Scan for the cell matching the given text and deliver its (x, y) coordinate at center. 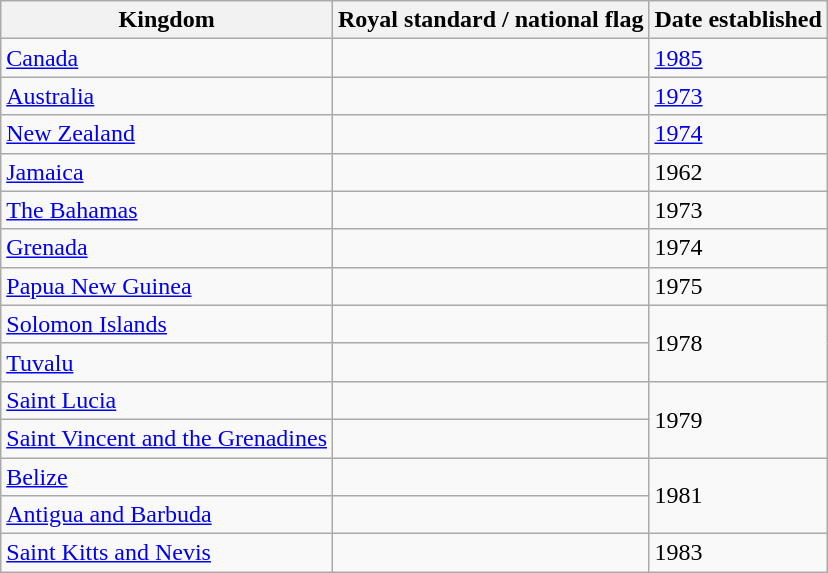
Tuvalu (167, 362)
1978 (738, 343)
1983 (738, 553)
Jamaica (167, 172)
Canada (167, 58)
Belize (167, 477)
Kingdom (167, 20)
1962 (738, 172)
Date established (738, 20)
Antigua and Barbuda (167, 515)
1979 (738, 419)
Royal standard / national flag (491, 20)
1981 (738, 496)
New Zealand (167, 134)
Grenada (167, 248)
Papua New Guinea (167, 286)
Australia (167, 96)
Saint Lucia (167, 400)
The Bahamas (167, 210)
Saint Vincent and the Grenadines (167, 438)
1975 (738, 286)
Saint Kitts and Nevis (167, 553)
1985 (738, 58)
Solomon Islands (167, 324)
